Determine the [X, Y] coordinate at the center of the cell enclosing the given text.  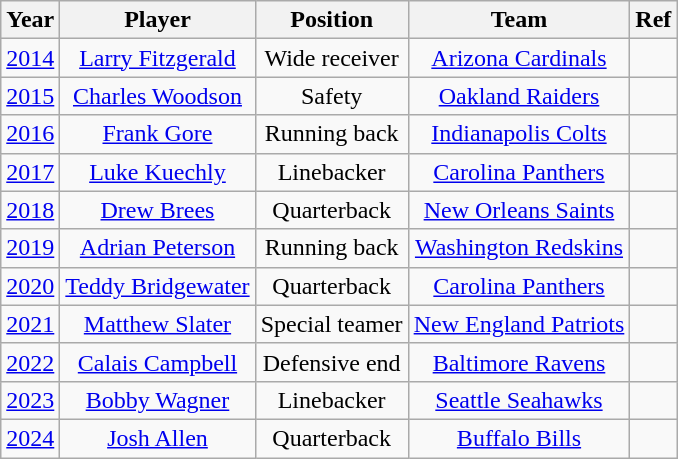
Wide receiver [332, 58]
Larry Fitzgerald [158, 58]
Special teamer [332, 324]
Calais Campbell [158, 362]
2018 [30, 210]
Position [332, 20]
Charles Woodson [158, 96]
2021 [30, 324]
Bobby Wagner [158, 400]
Safety [332, 96]
Teddy Bridgewater [158, 286]
Year [30, 20]
Matthew Slater [158, 324]
Player [158, 20]
2015 [30, 96]
Drew Brees [158, 210]
Frank Gore [158, 134]
2020 [30, 286]
Defensive end [332, 362]
Ref [654, 20]
Arizona Cardinals [519, 58]
2024 [30, 438]
Seattle Seahawks [519, 400]
Luke Kuechly [158, 172]
2017 [30, 172]
Buffalo Bills [519, 438]
2019 [30, 248]
Washington Redskins [519, 248]
Indianapolis Colts [519, 134]
Team [519, 20]
Baltimore Ravens [519, 362]
New England Patriots [519, 324]
Josh Allen [158, 438]
2014 [30, 58]
2022 [30, 362]
Adrian Peterson [158, 248]
2016 [30, 134]
New Orleans Saints [519, 210]
2023 [30, 400]
Oakland Raiders [519, 96]
